Output the (x, y) coordinate of the center of the cell containing the given text.  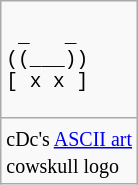
_ _((___)) [ x x ] (70, 60)
cDc's ASCII art cowskull logo (70, 150)
